From the cell containing the given text, extract its center point as (x, y) coordinate. 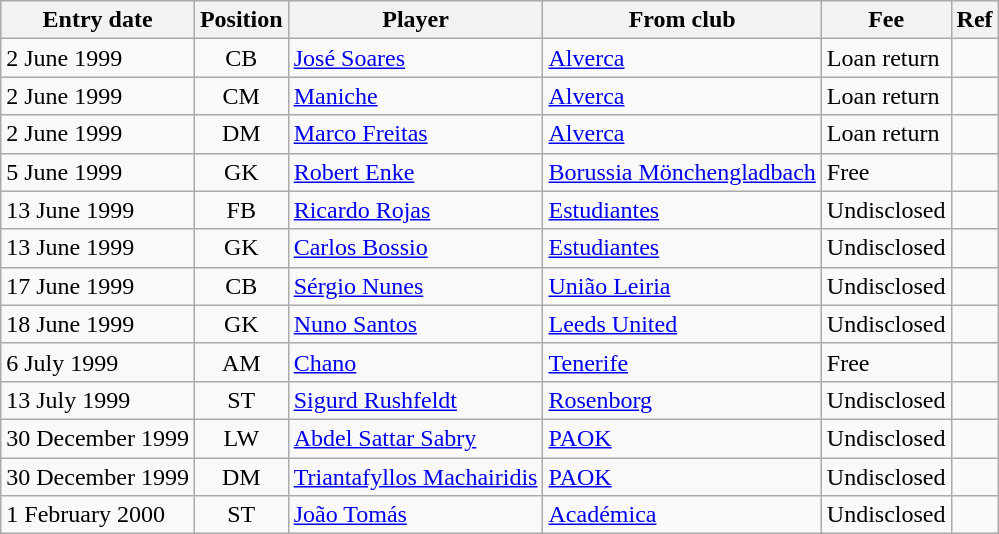
CM (241, 96)
José Soares (416, 58)
Sigurd Rushfeldt (416, 400)
Marco Freitas (416, 134)
Tenerife (682, 362)
Rosenborg (682, 400)
13 July 1999 (98, 400)
5 June 1999 (98, 172)
Position (241, 20)
Ricardo Rojas (416, 210)
Carlos Bossio (416, 248)
FB (241, 210)
Ref (974, 20)
Maniche (416, 96)
Borussia Mönchengladbach (682, 172)
Fee (886, 20)
AM (241, 362)
Robert Enke (416, 172)
1 February 2000 (98, 515)
Chano (416, 362)
17 June 1999 (98, 286)
Player (416, 20)
Nuno Santos (416, 324)
Sérgio Nunes (416, 286)
6 July 1999 (98, 362)
Académica (682, 515)
União Leiria (682, 286)
Triantafyllos Machairidis (416, 477)
From club (682, 20)
Leeds United (682, 324)
Abdel Sattar Sabry (416, 438)
18 June 1999 (98, 324)
LW (241, 438)
João Tomás (416, 515)
Entry date (98, 20)
